Extract the [X, Y] coordinate from the center of the cell holding the provided text.  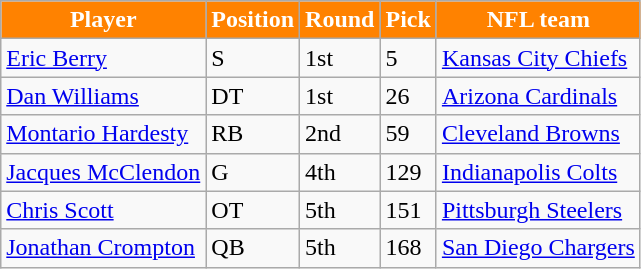
5 [408, 58]
Dan Williams [104, 96]
Pittsburgh Steelers [538, 210]
S [253, 58]
Chris Scott [104, 210]
Arizona Cardinals [538, 96]
Cleveland Browns [538, 134]
Indianapolis Colts [538, 172]
Position [253, 20]
San Diego Chargers [538, 248]
151 [408, 210]
DT [253, 96]
2nd [340, 134]
Jonathan Crompton [104, 248]
4th [340, 172]
Eric Berry [104, 58]
Montario Hardesty [104, 134]
Round [340, 20]
Player [104, 20]
168 [408, 248]
Jacques McClendon [104, 172]
59 [408, 134]
Kansas City Chiefs [538, 58]
NFL team [538, 20]
129 [408, 172]
OT [253, 210]
Pick [408, 20]
G [253, 172]
26 [408, 96]
RB [253, 134]
QB [253, 248]
